Extract the [X, Y] coordinate from the center of the cell holding the provided text.  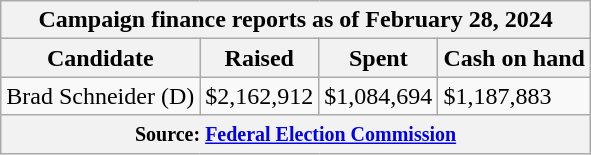
Spent [378, 58]
Raised [260, 58]
Campaign finance reports as of February 28, 2024 [296, 20]
$2,162,912 [260, 96]
Brad Schneider (D) [100, 96]
$1,187,883 [514, 96]
Source: Federal Election Commission [296, 134]
$1,084,694 [378, 96]
Candidate [100, 58]
Cash on hand [514, 58]
